Detect which cell encompasses the target text, then output its (X, Y) center coordinate. 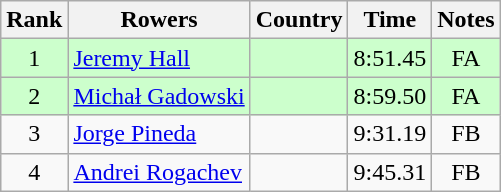
Rowers (159, 20)
Andrei Rogachev (159, 172)
3 (34, 134)
Country (299, 20)
4 (34, 172)
Jeremy Hall (159, 58)
8:59.50 (390, 96)
Michał Gadowski (159, 96)
8:51.45 (390, 58)
Jorge Pineda (159, 134)
1 (34, 58)
2 (34, 96)
9:31.19 (390, 134)
Time (390, 20)
9:45.31 (390, 172)
Notes (466, 20)
Rank (34, 20)
